Output the (x, y) coordinate of the center of the cell containing the given text.  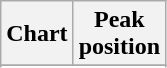
Chart (37, 34)
Peakposition (119, 34)
